Pinpoint the cell where the given text exists, returning its [x, y] midpoint coordinate. 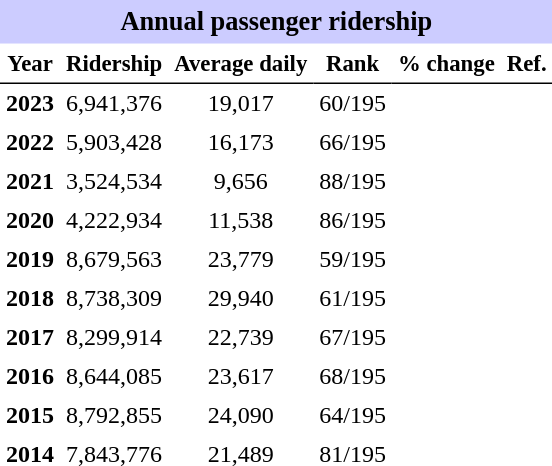
67/195 [352, 338]
2019 [30, 260]
2023 [30, 104]
Year [30, 64]
66/195 [352, 142]
60/195 [352, 104]
64/195 [352, 416]
2020 [30, 220]
86/195 [352, 220]
19,017 [240, 104]
2017 [30, 338]
59/195 [352, 260]
23,779 [240, 260]
% change [446, 64]
8,679,563 [114, 260]
8,644,085 [114, 376]
5,903,428 [114, 142]
11,538 [240, 220]
4,222,934 [114, 220]
2016 [30, 376]
9,656 [240, 182]
8,299,914 [114, 338]
68/195 [352, 376]
2018 [30, 298]
22,739 [240, 338]
Ridership [114, 64]
8,792,855 [114, 416]
2022 [30, 142]
Rank [352, 64]
8,738,309 [114, 298]
6,941,376 [114, 104]
16,173 [240, 142]
24,090 [240, 416]
23,617 [240, 376]
88/195 [352, 182]
Average daily [240, 64]
2021 [30, 182]
3,524,534 [114, 182]
2015 [30, 416]
29,940 [240, 298]
61/195 [352, 298]
